Output the [x, y] coordinate of the center of the cell containing the given text.  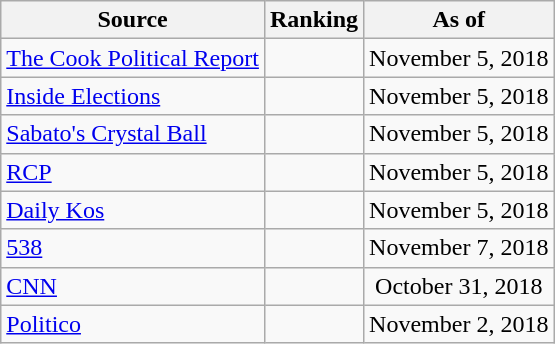
Sabato's Crystal Ball [133, 134]
November 7, 2018 [459, 248]
Ranking [314, 20]
As of [459, 20]
The Cook Political Report [133, 58]
CNN [133, 286]
Inside Elections [133, 96]
November 2, 2018 [459, 324]
538 [133, 248]
Daily Kos [133, 210]
October 31, 2018 [459, 286]
Politico [133, 324]
Source [133, 20]
RCP [133, 172]
